Locate the cell with the specified text and output its [x, y] center coordinate. 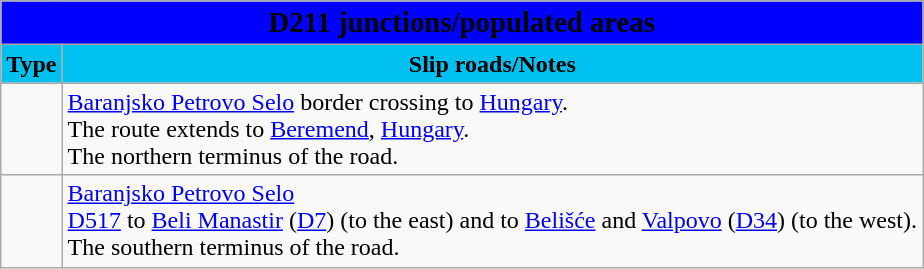
D211 junctions/populated areas [462, 23]
Baranjsko Petrovo Selo D517 to Beli Manastir (D7) (to the east) and to Belišće and Valpovo (D34) (to the west).The southern terminus of the road. [492, 221]
Type [32, 64]
Baranjsko Petrovo Selo border crossing to Hungary.The route extends to Beremend, Hungary.The northern terminus of the road. [492, 129]
Slip roads/Notes [492, 64]
